Determine the (x, y) coordinate at the center of the cell enclosing the given text.  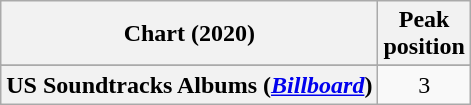
Chart (2020) (190, 34)
US Soundtracks Albums (Billboard) (190, 85)
Peakposition (424, 34)
3 (424, 85)
